Detect which cell encompasses the target text, then output its (x, y) center coordinate. 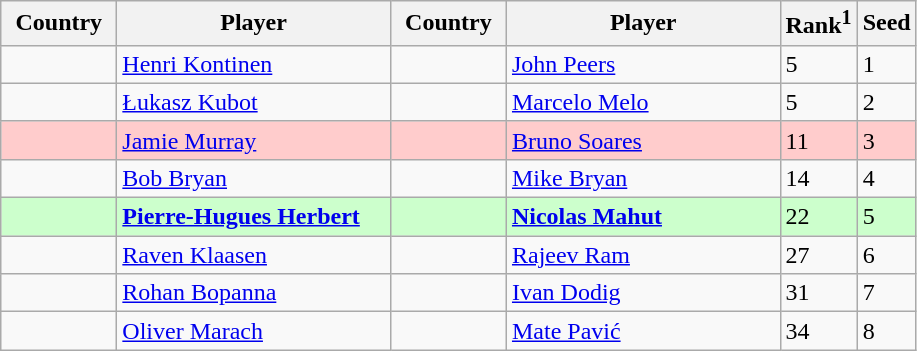
4 (886, 178)
34 (818, 331)
Oliver Marach (254, 331)
Bruno Soares (643, 140)
Marcelo Melo (643, 102)
14 (818, 178)
1 (886, 64)
Bob Bryan (254, 178)
Pierre-Hugues Herbert (254, 217)
22 (818, 217)
Łukasz Kubot (254, 102)
Rohan Bopanna (254, 293)
Nicolas Mahut (643, 217)
2 (886, 102)
John Peers (643, 64)
Ivan Dodig (643, 293)
Rank1 (818, 24)
8 (886, 331)
Henri Kontinen (254, 64)
Rajeev Ram (643, 255)
27 (818, 255)
Raven Klaasen (254, 255)
Jamie Murray (254, 140)
7 (886, 293)
11 (818, 140)
Seed (886, 24)
6 (886, 255)
Mike Bryan (643, 178)
3 (886, 140)
31 (818, 293)
Mate Pavić (643, 331)
